From the cell containing the given text, extract its center point as [X, Y] coordinate. 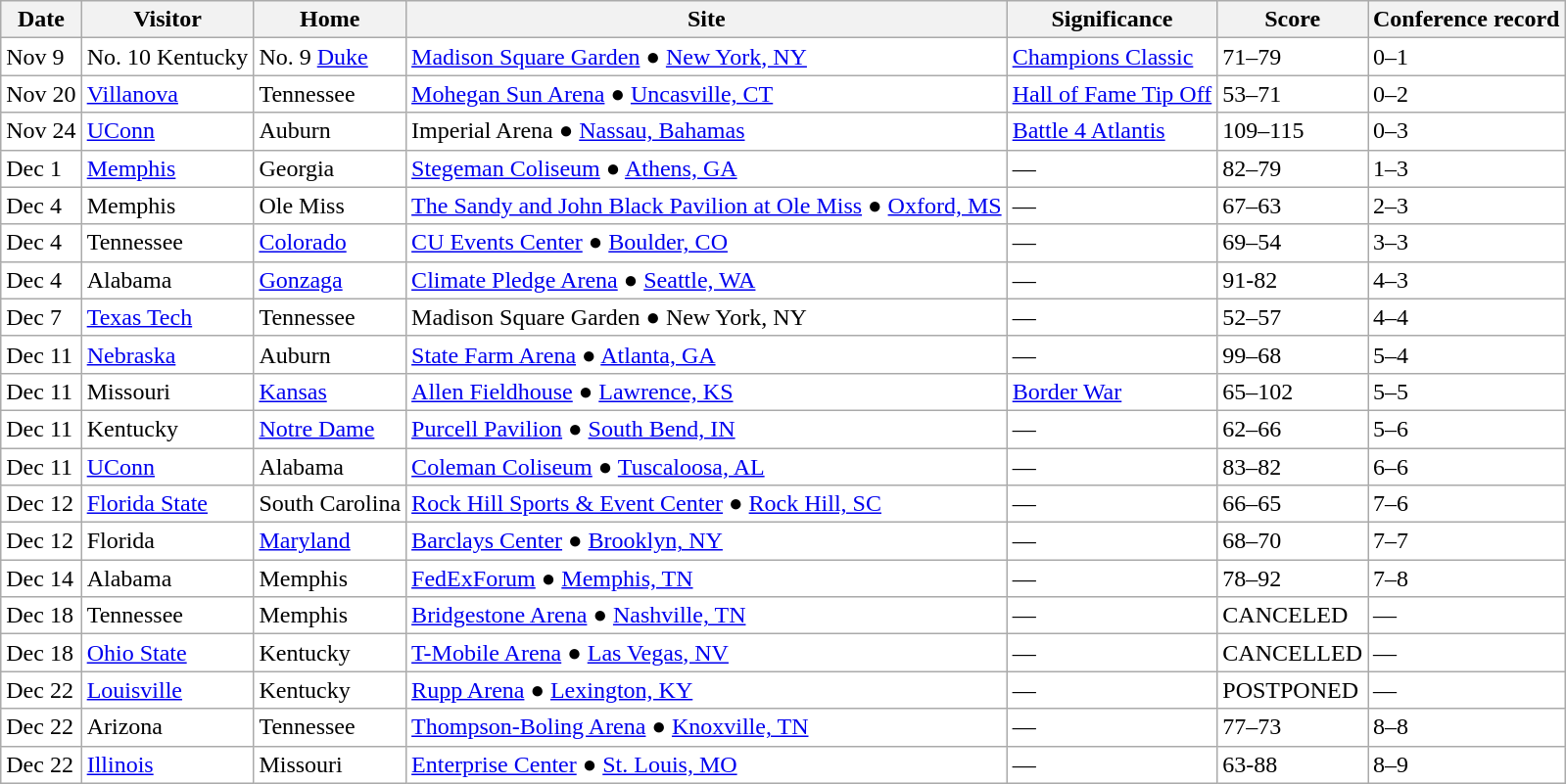
The Sandy and John Black Pavilion at Ole Miss ● Oxford, MS [707, 206]
Battle 4 Atlantis [1113, 131]
0–2 [1465, 94]
63-88 [1293, 764]
Arizona [167, 727]
0–1 [1465, 57]
5–5 [1465, 392]
53–71 [1293, 94]
Visitor [167, 20]
Rock Hill Sports & Event Center ● Rock Hill, SC [707, 504]
Villanova [167, 94]
Dec 14 [41, 578]
Enterprise Center ● St. Louis, MO [707, 764]
Maryland [330, 541]
Thompson-Boling Arena ● Knoxville, TN [707, 727]
Coleman Coliseum ● Tuscaloosa, AL [707, 467]
T-Mobile Arena ● Las Vegas, NV [707, 653]
Ohio State [167, 653]
Mohegan Sun Arena ● Uncasville, CT [707, 94]
State Farm Arena ● Atlanta, GA [707, 354]
No. 10 Kentucky [167, 57]
Illinois [167, 764]
67–63 [1293, 206]
4–4 [1465, 317]
52–57 [1293, 317]
Site [707, 20]
South Carolina [330, 504]
Score [1293, 20]
83–82 [1293, 467]
No. 9 Duke [330, 57]
8–8 [1465, 727]
4–3 [1465, 280]
71–79 [1293, 57]
Champions Classic [1113, 57]
Border War [1113, 392]
Nebraska [167, 354]
Hall of Fame Tip Off [1113, 94]
Climate Pledge Arena ● Seattle, WA [707, 280]
65–102 [1293, 392]
7–8 [1465, 578]
Nov 20 [41, 94]
82–79 [1293, 168]
Florida [167, 541]
1–3 [1465, 168]
Home [330, 20]
91-82 [1293, 280]
Date [41, 20]
8–9 [1465, 764]
Texas Tech [167, 317]
CU Events Center ● Boulder, CO [707, 243]
0–3 [1465, 131]
CANCELED [1293, 616]
Louisville [167, 690]
Ole Miss [330, 206]
7–6 [1465, 504]
CANCELLED [1293, 653]
Dec 7 [41, 317]
Notre Dame [330, 429]
Purcell Pavilion ● South Bend, IN [707, 429]
7–7 [1465, 541]
62–66 [1293, 429]
Significance [1113, 20]
Kansas [330, 392]
Bridgestone Arena ● Nashville, TN [707, 616]
Rupp Arena ● Lexington, KY [707, 690]
Allen Fieldhouse ● Lawrence, KS [707, 392]
Dec 1 [41, 168]
78–92 [1293, 578]
109–115 [1293, 131]
2–3 [1465, 206]
5–6 [1465, 429]
Nov 24 [41, 131]
68–70 [1293, 541]
Colorado [330, 243]
Stegeman Coliseum ● Athens, GA [707, 168]
99–68 [1293, 354]
77–73 [1293, 727]
Gonzaga [330, 280]
5–4 [1465, 354]
Nov 9 [41, 57]
Georgia [330, 168]
Florida State [167, 504]
POSTPONED [1293, 690]
Barclays Center ● Brooklyn, NY [707, 541]
Imperial Arena ● Nassau, Bahamas [707, 131]
6–6 [1465, 467]
3–3 [1465, 243]
FedExForum ● Memphis, TN [707, 578]
Conference record [1465, 20]
69–54 [1293, 243]
66–65 [1293, 504]
